Provide the [x, y] coordinate of the cell's center where the given text is located.  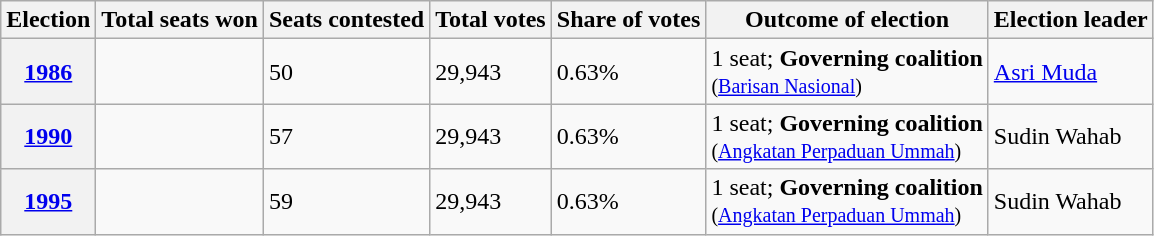
Share of votes [628, 20]
1990 [48, 136]
50 [346, 72]
1986 [48, 72]
Total seats won [180, 20]
Election [48, 20]
Election leader [1070, 20]
Seats contested [346, 20]
59 [346, 202]
Asri Muda [1070, 72]
Total votes [491, 20]
57 [346, 136]
1995 [48, 202]
1 seat; Governing coalition (Barisan Nasional) [847, 72]
Outcome of election [847, 20]
